Return (x, y) of the center of cell containing provided text 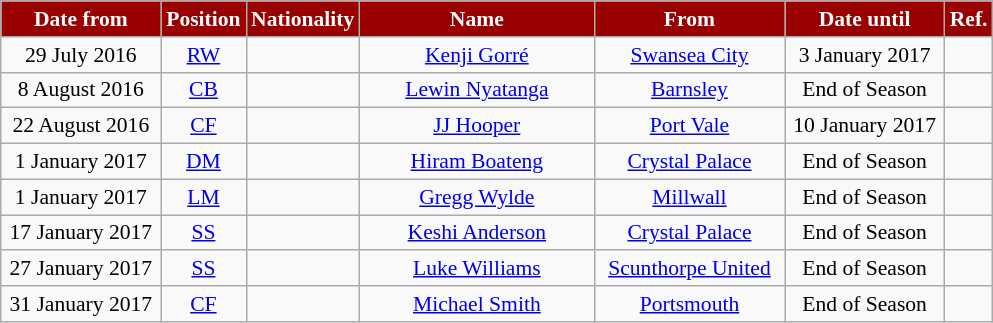
Ref. (969, 19)
DM (204, 162)
JJ Hooper (476, 126)
CB (204, 90)
Barnsley (689, 90)
Millwall (689, 197)
Port Vale (689, 126)
27 January 2017 (81, 269)
Date from (81, 19)
Position (204, 19)
Kenji Gorré (476, 55)
Keshi Anderson (476, 233)
17 January 2017 (81, 233)
Date until (865, 19)
Lewin Nyatanga (476, 90)
LM (204, 197)
Nationality (302, 19)
Luke Williams (476, 269)
Michael Smith (476, 304)
8 August 2016 (81, 90)
Swansea City (689, 55)
Name (476, 19)
From (689, 19)
Hiram Boateng (476, 162)
Scunthorpe United (689, 269)
Portsmouth (689, 304)
Gregg Wylde (476, 197)
22 August 2016 (81, 126)
31 January 2017 (81, 304)
10 January 2017 (865, 126)
RW (204, 55)
29 July 2016 (81, 55)
3 January 2017 (865, 55)
